From the cell containing the given text, extract its center point as (x, y) coordinate. 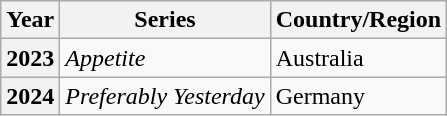
2023 (30, 58)
2024 (30, 96)
Germany (358, 96)
Series (165, 20)
Year (30, 20)
Country/Region (358, 20)
Australia (358, 58)
Appetite (165, 58)
Preferably Yesterday (165, 96)
